Capture the cell that displays the provided text and extract its (X, Y) central coordinate. 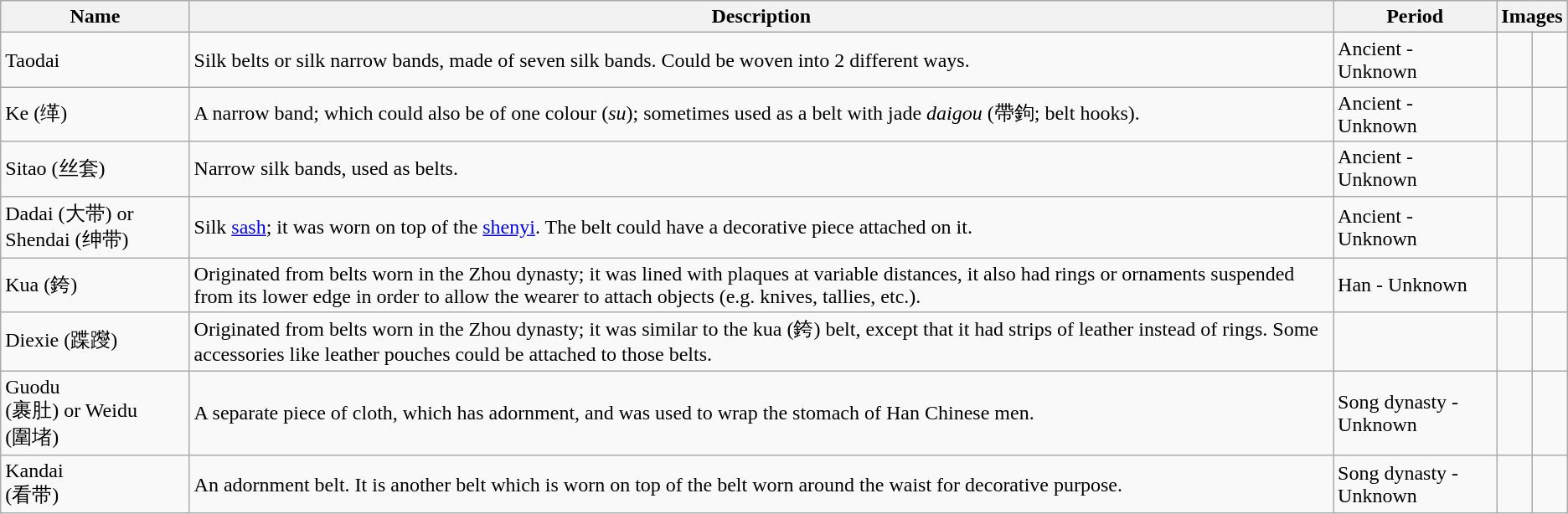
Sitao (丝套) (95, 169)
Han - Unknown (1416, 285)
Silk belts or silk narrow bands, made of seven silk bands. Could be woven into 2 different ways. (761, 60)
A narrow band; which could also be of one colour (su); sometimes used as a belt with jade daigou (帶鉤; belt hooks). (761, 114)
Diexie (蹀躞) (95, 342)
Dadai (大带) or Shendai (绅带) (95, 227)
A separate piece of cloth, which has adornment, and was used to wrap the stomach of Han Chinese men. (761, 414)
Kandai(看带) (95, 485)
Period (1416, 17)
Ke (缂) (95, 114)
Guodu(裹肚) or Weidu(圍堵) (95, 414)
Taodai (95, 60)
Narrow silk bands, used as belts. (761, 169)
An adornment belt. It is another belt which is worn on top of the belt worn around the waist for decorative purpose. (761, 485)
Images (1532, 17)
Kua (銙) (95, 285)
Silk sash; it was worn on top of the shenyi. The belt could have a decorative piece attached on it. (761, 227)
Description (761, 17)
Name (95, 17)
